Locate the cell with the specified text and output its (x, y) center coordinate. 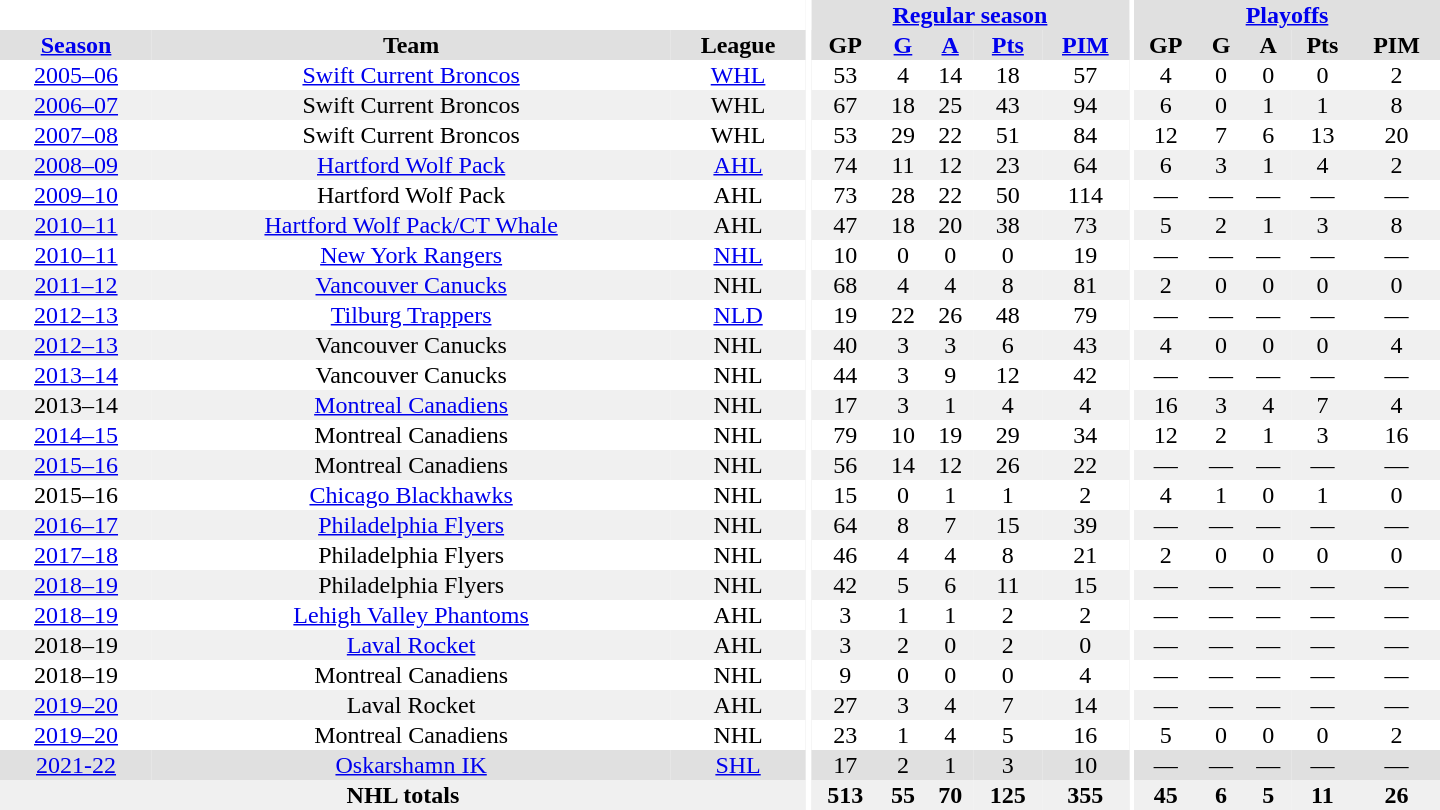
25 (950, 105)
44 (845, 375)
28 (902, 195)
27 (845, 705)
Oskarshamn IK (411, 765)
56 (845, 465)
SHL (738, 765)
70 (950, 795)
74 (845, 165)
513 (845, 795)
114 (1086, 195)
2017–18 (76, 555)
Season (76, 45)
46 (845, 555)
47 (845, 225)
81 (1086, 285)
13 (1322, 135)
Playoffs (1287, 15)
2021-22 (76, 765)
125 (1008, 795)
84 (1086, 135)
2005–06 (76, 75)
355 (1086, 795)
38 (1008, 225)
34 (1086, 435)
Chicago Blackhawks (411, 495)
2008–09 (76, 165)
NHL totals (403, 795)
2016–17 (76, 525)
2007–08 (76, 135)
48 (1008, 315)
68 (845, 285)
40 (845, 345)
2014–15 (76, 435)
55 (902, 795)
Tilburg Trappers (411, 315)
Hartford Wolf Pack/CT Whale (411, 225)
50 (1008, 195)
League (738, 45)
2011–12 (76, 285)
67 (845, 105)
2009–10 (76, 195)
NLD (738, 315)
21 (1086, 555)
Team (411, 45)
57 (1086, 75)
Lehigh Valley Phantoms (411, 615)
94 (1086, 105)
2006–07 (76, 105)
45 (1166, 795)
39 (1086, 525)
Regular season (970, 15)
51 (1008, 135)
New York Rangers (411, 255)
